Output the [x, y] coordinate of the center of the cell containing the given text.  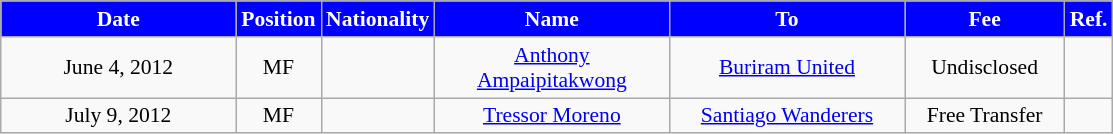
Name [552, 19]
Buriram United [786, 68]
June 4, 2012 [118, 68]
Santiago Wanderers [786, 116]
Nationality [378, 19]
Tressor Moreno [552, 116]
Anthony Ampaipitakwong [552, 68]
Ref. [1089, 19]
Free Transfer [985, 116]
Undisclosed [985, 68]
July 9, 2012 [118, 116]
To [786, 19]
Position [278, 19]
Date [118, 19]
Fee [985, 19]
